Extract the [x, y] coordinate from the center of the cell holding the provided text.  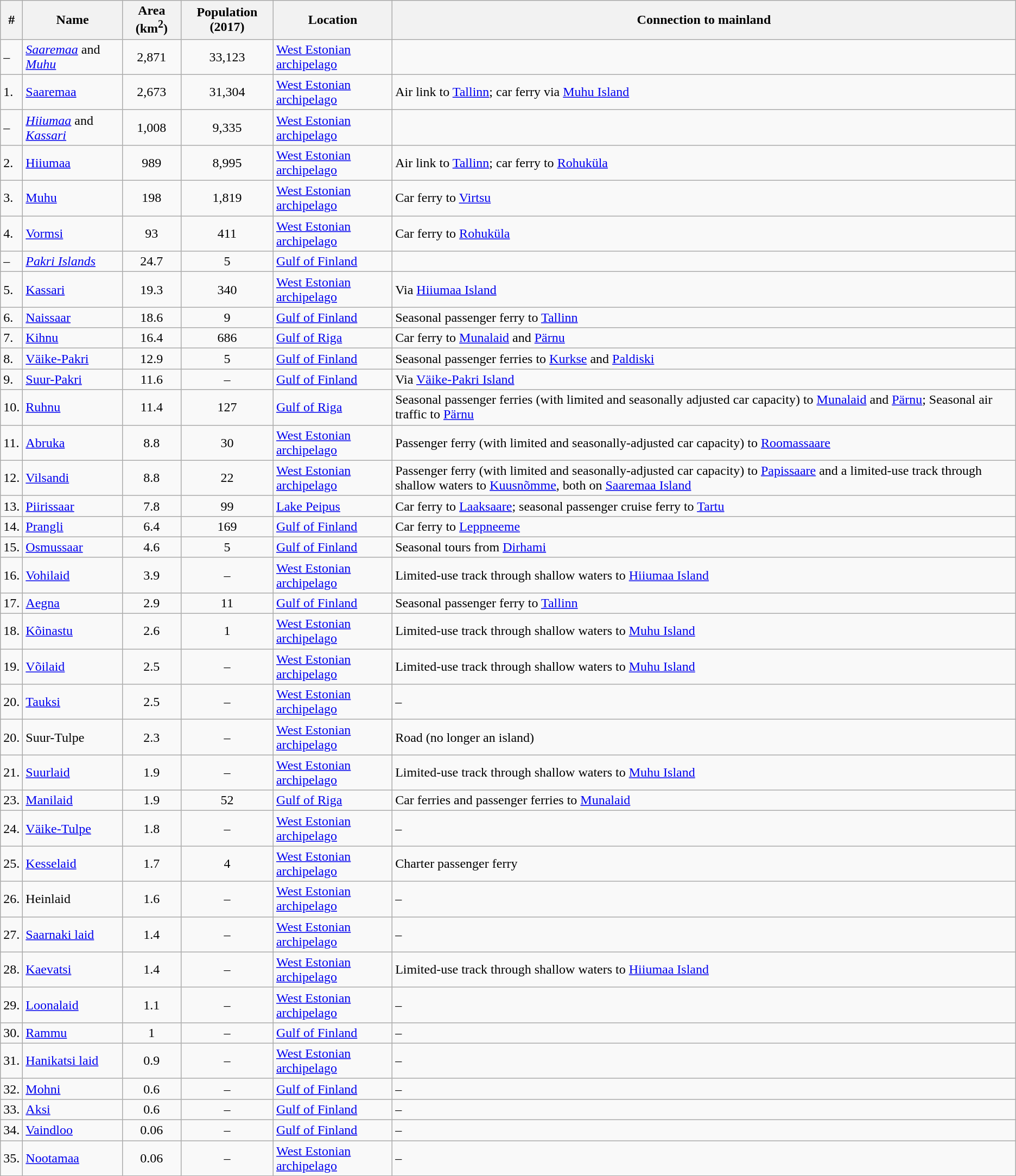
4.6 [151, 547]
Seasonal passenger ferries to Kurkse and Paldiski [704, 359]
Osmussaar [73, 547]
1.8 [151, 828]
Lake Peipus [332, 506]
9 [227, 317]
11. [12, 443]
Kassari [73, 290]
19. [12, 666]
9,335 [227, 127]
Nootamaa [73, 1158]
Kaevatsi [73, 969]
Mohni [73, 1089]
15. [12, 547]
31,304 [227, 92]
Car ferry to Munalaid and Pärnu [704, 338]
Passenger ferry (with limited and seasonally-adjusted car capacity) to Roomassaare [704, 443]
11.4 [151, 407]
Saaremaa and Muhu [73, 56]
27. [12, 935]
Võilaid [73, 666]
23. [12, 800]
17. [12, 603]
Hiiumaa and Kassari [73, 127]
Heinlaid [73, 899]
13. [12, 506]
18.6 [151, 317]
5. [12, 290]
22 [227, 478]
Charter passenger ferry [704, 864]
35. [12, 1158]
# [12, 20]
0.9 [151, 1060]
Väike-Tulpe [73, 828]
340 [227, 290]
24.7 [151, 262]
26. [12, 899]
169 [227, 526]
989 [151, 163]
Manilaid [73, 800]
Kihnu [73, 338]
11.6 [151, 379]
1,819 [227, 199]
Road (no longer an island) [704, 737]
Air link to Tallinn; car ferry via Muhu Island [704, 92]
12.9 [151, 359]
127 [227, 407]
2.6 [151, 632]
Saaremaa [73, 92]
7.8 [151, 506]
30. [12, 1033]
Car ferry to Virtsu [704, 199]
Car ferry to Leppneeme [704, 526]
198 [151, 199]
Seasonal tours from Dirhami [704, 547]
Area (km2) [151, 20]
Vormsi [73, 233]
30 [227, 443]
2.3 [151, 737]
Suur-Pakri [73, 379]
12. [12, 478]
Location [332, 20]
Car ferries and passenger ferries to Munalaid [704, 800]
6.4 [151, 526]
14. [12, 526]
25. [12, 864]
8. [12, 359]
99 [227, 506]
Name [73, 20]
10. [12, 407]
4. [12, 233]
1.7 [151, 864]
Via Väike-Pakri Island [704, 379]
Seasonal passenger ferries (with limited and seasonally adjusted car capacity) to Munalaid and Pärnu; Seasonal air traffic to Pärnu [704, 407]
11 [227, 603]
19.3 [151, 290]
24. [12, 828]
Hiiumaa [73, 163]
Via Hiiumaa Island [704, 290]
16.4 [151, 338]
Loonalaid [73, 1005]
Aksi [73, 1109]
Aegna [73, 603]
1.1 [151, 1005]
Suur-Tulpe [73, 737]
2. [12, 163]
6. [12, 317]
1. [12, 92]
29. [12, 1005]
Väike-Pakri [73, 359]
93 [151, 233]
1.6 [151, 899]
Air link to Tallinn; car ferry to Rohuküla [704, 163]
Vaindloo [73, 1130]
3. [12, 199]
Abruka [73, 443]
Suurlaid [73, 773]
Naissaar [73, 317]
2,871 [151, 56]
Saarnaki laid [73, 935]
Rammu [73, 1033]
Connection to mainland [704, 20]
Kõinastu [73, 632]
8,995 [227, 163]
4 [227, 864]
9. [12, 379]
16. [12, 575]
32. [12, 1089]
Vohilaid [73, 575]
2.9 [151, 603]
21. [12, 773]
Car ferry to Laaksaare; seasonal passenger cruise ferry to Tartu [704, 506]
Pakri Islands [73, 262]
33. [12, 1109]
Ruhnu [73, 407]
34. [12, 1130]
411 [227, 233]
28. [12, 969]
3.9 [151, 575]
Kesselaid [73, 864]
33,123 [227, 56]
18. [12, 632]
Tauksi [73, 702]
Muhu [73, 199]
686 [227, 338]
Piirissaar [73, 506]
Hanikatsi laid [73, 1060]
Vilsandi [73, 478]
1,008 [151, 127]
7. [12, 338]
2,673 [151, 92]
31. [12, 1060]
52 [227, 800]
Car ferry to Rohuküla [704, 233]
Prangli [73, 526]
Population (2017) [227, 20]
